Scan for the cell matching the given text and deliver its (x, y) coordinate at center. 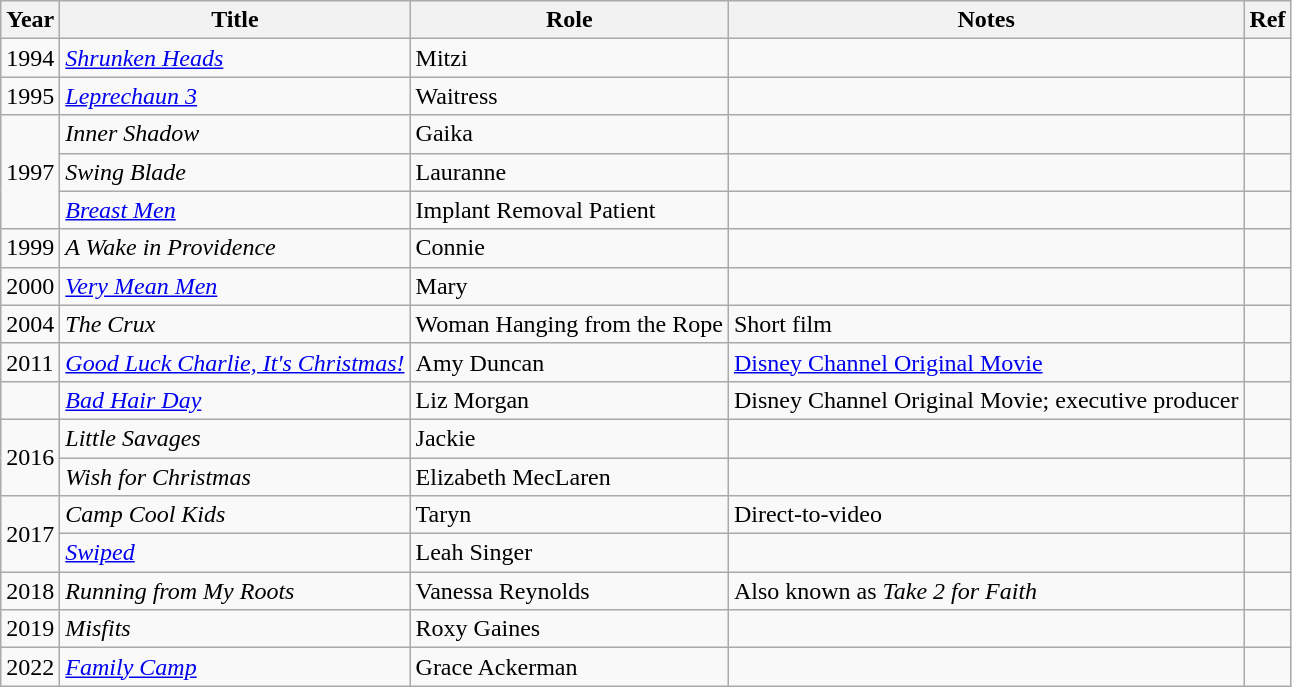
Very Mean Men (235, 286)
Woman Hanging from the Rope (569, 324)
2004 (30, 324)
Little Savages (235, 438)
Connie (569, 248)
Lauranne (569, 172)
Misfits (235, 629)
Bad Hair Day (235, 400)
Waitress (569, 96)
1995 (30, 96)
Ref (1268, 20)
2000 (30, 286)
The Crux (235, 324)
Disney Channel Original Movie; executive producer (986, 400)
Short film (986, 324)
Gaika (569, 134)
2019 (30, 629)
Taryn (569, 515)
1994 (30, 58)
Camp Cool Kids (235, 515)
Elizabeth MecLaren (569, 477)
Notes (986, 20)
1997 (30, 172)
Grace Ackerman (569, 667)
2022 (30, 667)
Leah Singer (569, 553)
Implant Removal Patient (569, 210)
Swiped (235, 553)
Direct-to-video (986, 515)
Disney Channel Original Movie (986, 362)
Family Camp (235, 667)
Liz Morgan (569, 400)
Good Luck Charlie, It's Christmas! (235, 362)
Role (569, 20)
2018 (30, 591)
Mary (569, 286)
2011 (30, 362)
Swing Blade (235, 172)
Amy Duncan (569, 362)
Wish for Christmas (235, 477)
Title (235, 20)
A Wake in Providence (235, 248)
Mitzi (569, 58)
Year (30, 20)
Also known as Take 2 for Faith (986, 591)
Vanessa Reynolds (569, 591)
2017 (30, 534)
Leprechaun 3 (235, 96)
Shrunken Heads (235, 58)
Roxy Gaines (569, 629)
1999 (30, 248)
Breast Men (235, 210)
Running from My Roots (235, 591)
Inner Shadow (235, 134)
Jackie (569, 438)
2016 (30, 457)
